For the text-containing cell, return its midpoint in (X, Y) coordinate format. 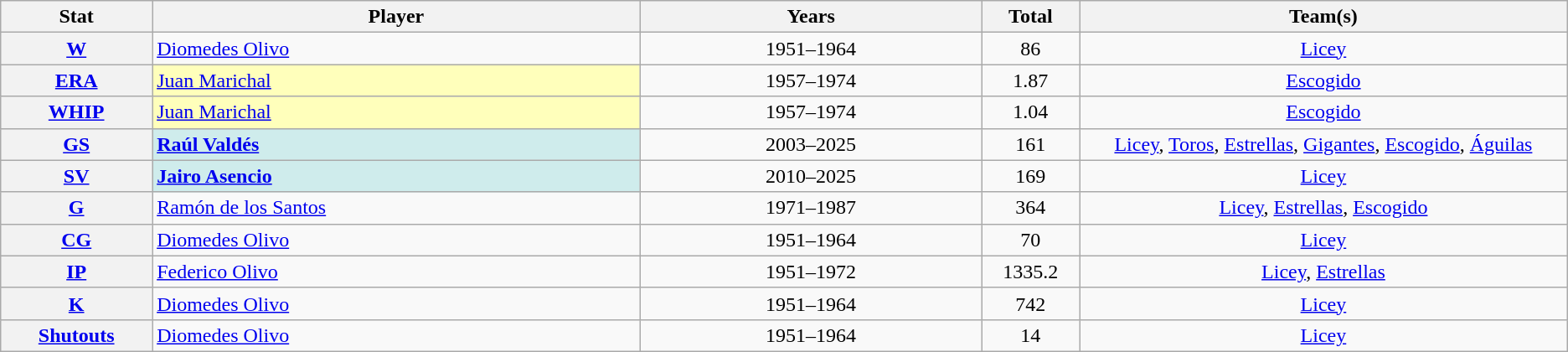
Licey, Estrellas, Escogido (1323, 208)
Licey, Estrellas (1323, 272)
1971–1987 (811, 208)
GS (77, 144)
Stat (77, 17)
W (77, 49)
CG (77, 240)
G (77, 208)
Raúl Valdés (397, 144)
2003–2025 (811, 144)
Licey, Toros, Estrellas, Gigantes, Escogido, Águilas (1323, 144)
K (77, 303)
169 (1030, 176)
364 (1030, 208)
1.04 (1030, 112)
Ramón de los Santos (397, 208)
Player (397, 17)
742 (1030, 303)
1951–1972 (811, 272)
Shutouts (77, 335)
14 (1030, 335)
SV (77, 176)
86 (1030, 49)
2010–2025 (811, 176)
161 (1030, 144)
1.87 (1030, 80)
70 (1030, 240)
ERA (77, 80)
Team(s) (1323, 17)
IP (77, 272)
WHIP (77, 112)
Years (811, 17)
1335.2 (1030, 272)
Federico Olivo (397, 272)
Total (1030, 17)
Jairo Asencio (397, 176)
